Locate the cell with the specified text and output its (x, y) center coordinate. 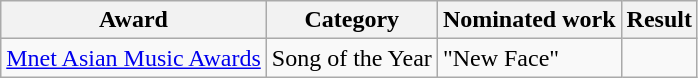
Mnet Asian Music Awards (134, 58)
"New Face" (529, 58)
Award (134, 20)
Song of the Year (352, 58)
Result (659, 20)
Category (352, 20)
Nominated work (529, 20)
